Identify which cell holds the provided text, then report its (x, y) central coordinate. 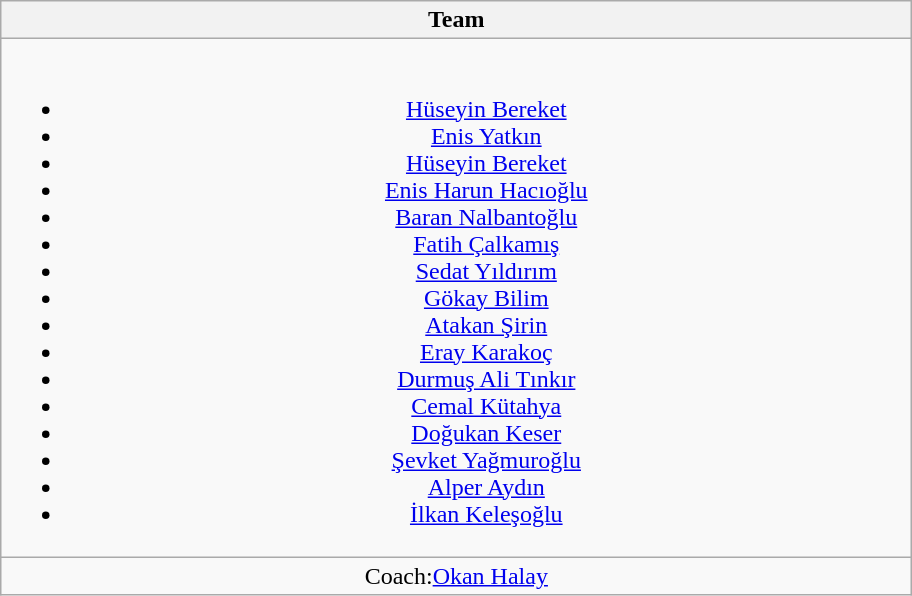
Team (456, 20)
Coach:Okan Halay (456, 576)
